Provide the [x, y] coordinate of the cell's center where the given text is located.  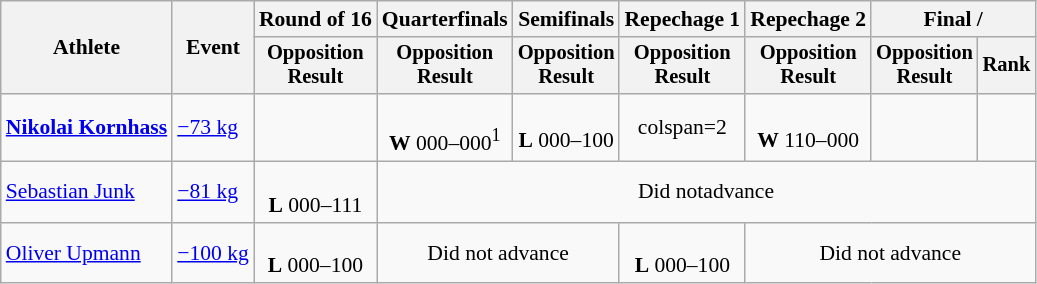
Did notadvance [706, 192]
colspan=2 [682, 128]
Repechage 2 [808, 19]
Event [213, 48]
Sebastian Junk [86, 192]
−73 kg [213, 128]
Round of 16 [316, 19]
Final / [953, 19]
Quarterfinals [445, 19]
−81 kg [213, 192]
Oliver Upmann [86, 252]
−100 kg [213, 252]
L 000–111 [316, 192]
W 000–0001 [445, 128]
Repechage 1 [682, 19]
W 110–000 [808, 128]
Nikolai Kornhass [86, 128]
Athlete [86, 48]
Semifinals [566, 19]
Rank [1007, 66]
